Return [X, Y] of the center of cell containing provided text 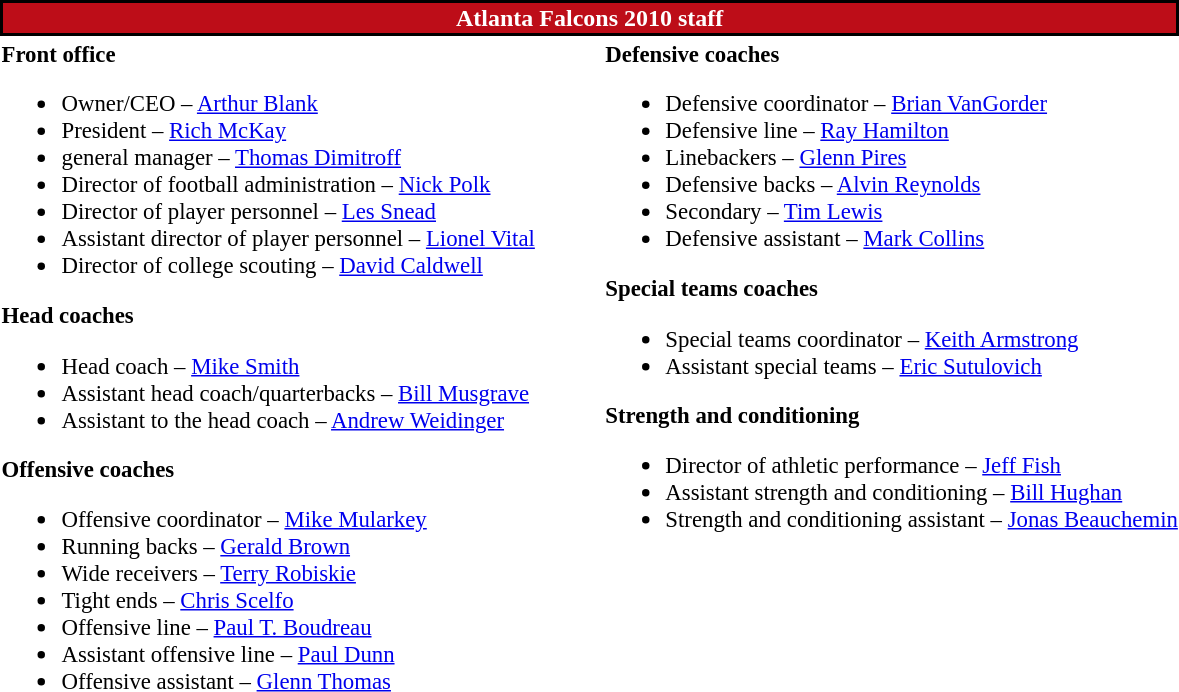
Atlanta Falcons 2010 staff [590, 18]
